Return (x, y) of the center of cell containing provided text 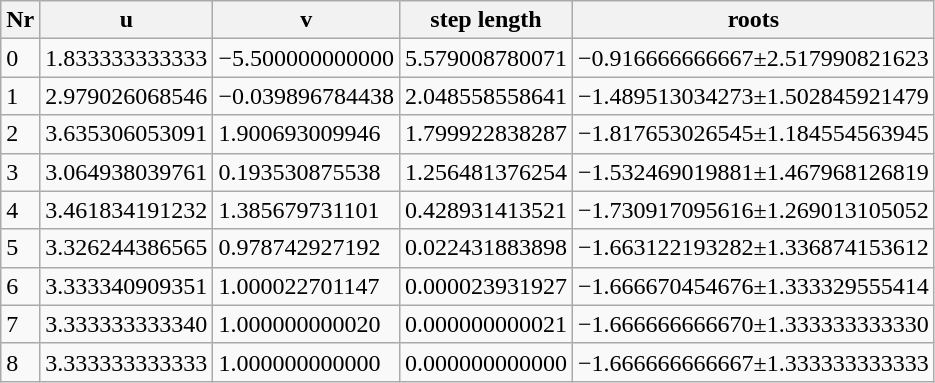
1.385679731101 (306, 210)
5 (20, 248)
2 (20, 134)
−1.663122193282±1.336874153612 (754, 248)
3.333340909351 (126, 286)
3.635306053091 (126, 134)
1.833333333333 (126, 58)
−1.817653026545±1.184554563945 (754, 134)
−0.916666666667±2.517990821623 (754, 58)
0.428931413521 (486, 210)
1.256481376254 (486, 172)
3 (20, 172)
−1.666666666667±1.333333333333 (754, 362)
7 (20, 324)
3.333333333333 (126, 362)
0.193530875538 (306, 172)
1 (20, 96)
2.048558558641 (486, 96)
roots (754, 20)
1.000022701147 (306, 286)
0.000000000021 (486, 324)
0.978742927192 (306, 248)
1.000000000000 (306, 362)
1.000000000020 (306, 324)
−1.666670454676±1.333329555414 (754, 286)
8 (20, 362)
step length (486, 20)
0 (20, 58)
−5.500000000000 (306, 58)
u (126, 20)
2.979026068546 (126, 96)
0.000000000000 (486, 362)
6 (20, 286)
1.799922838287 (486, 134)
0.000023931927 (486, 286)
1.900693009946 (306, 134)
5.579008780071 (486, 58)
−1.532469019881±1.467968126819 (754, 172)
−1.666666666670±1.333333333330 (754, 324)
−1.730917095616±1.269013105052 (754, 210)
−0.039896784438 (306, 96)
v (306, 20)
3.064938039761 (126, 172)
Nr (20, 20)
3.333333333340 (126, 324)
4 (20, 210)
3.326244386565 (126, 248)
0.022431883898 (486, 248)
3.461834191232 (126, 210)
−1.489513034273±1.502845921479 (754, 96)
